Scan for the cell matching the given text and deliver its [X, Y] coordinate at center. 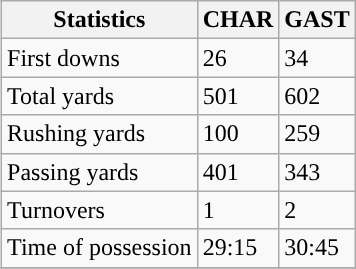
602 [317, 96]
501 [238, 96]
2 [317, 210]
First downs [100, 58]
Total yards [100, 96]
30:45 [317, 248]
Turnovers [100, 210]
Passing yards [100, 172]
100 [238, 134]
Statistics [100, 20]
Rushing yards [100, 134]
26 [238, 58]
343 [317, 172]
259 [317, 134]
Time of possession [100, 248]
34 [317, 58]
29:15 [238, 248]
CHAR [238, 20]
GAST [317, 20]
401 [238, 172]
1 [238, 210]
